Pinpoint the cell where the given text exists, returning its [x, y] midpoint coordinate. 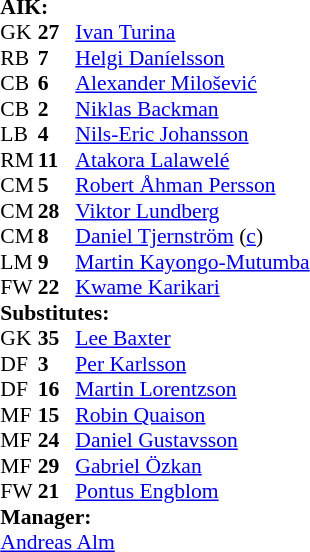
Niklas Backman [192, 109]
29 [57, 466]
Substitutes: [154, 313]
4 [57, 135]
5 [57, 185]
LM [19, 262]
7 [57, 58]
Martin Kayongo-Mutumba [192, 262]
RM [19, 160]
Alexander Milošević [192, 83]
6 [57, 83]
24 [57, 441]
Manager: [154, 517]
8 [57, 237]
Pontus Engblom [192, 491]
Daniel Gustavsson [192, 441]
Robin Quaison [192, 415]
27 [57, 33]
Nils-Eric Johansson [192, 135]
Helgi Daníelsson [192, 58]
21 [57, 491]
Daniel Tjernström (c) [192, 237]
35 [57, 339]
Per Karlsson [192, 364]
Martin Lorentzson [192, 389]
2 [57, 109]
9 [57, 262]
16 [57, 389]
Robert Åhman Persson [192, 185]
11 [57, 160]
Gabriel Özkan [192, 466]
28 [57, 211]
15 [57, 415]
RB [19, 58]
22 [57, 287]
Lee Baxter [192, 339]
3 [57, 364]
Ivan Turina [192, 33]
Viktor Lundberg [192, 211]
LB [19, 135]
Kwame Karikari [192, 287]
Atakora Lalawelé [192, 160]
